For the text-containing cell, return its midpoint in [X, Y] coordinate format. 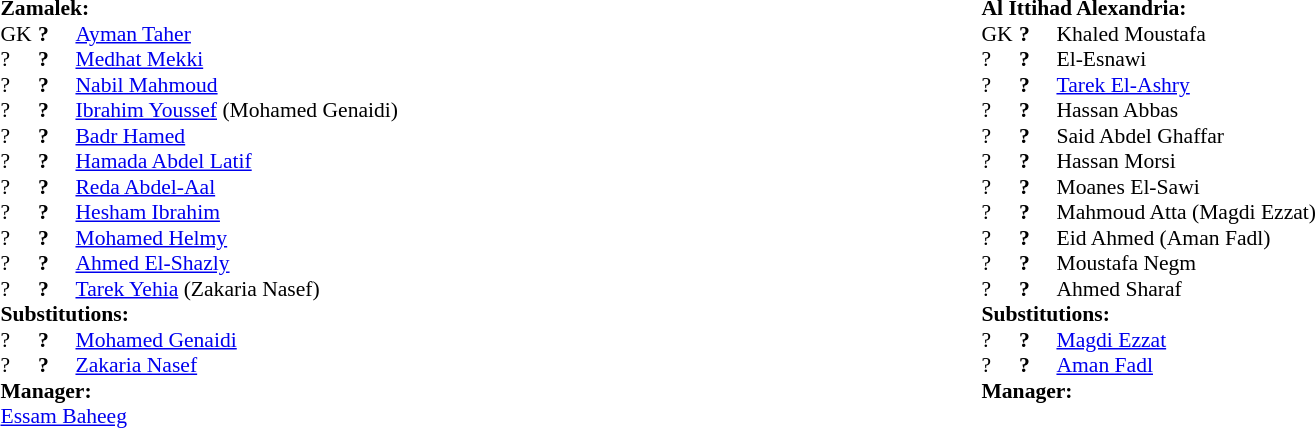
Mohamed Helmy [236, 238]
Tarek Yehia (Zakaria Nasef) [236, 289]
Ibrahim Youssef (Mohamed Genaidi) [236, 111]
Hesham Ibrahim [236, 213]
Mohamed Genaidi [236, 340]
Nabil Mahmoud [236, 85]
Ahmed El-Shazly [236, 263]
Hamada Abdel Latif [236, 161]
Ayman Taher [236, 34]
Manager: [199, 391]
Substitutions: [199, 315]
Badr Hamed [236, 136]
Zakaria Nasef [236, 365]
Medhat Mekki [236, 59]
Reda Abdel-Aal [236, 187]
